From the cell containing the given text, extract its center point as [X, Y] coordinate. 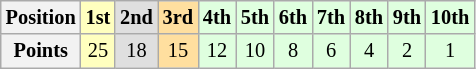
6th [293, 17]
7th [331, 17]
Points [41, 51]
5th [255, 17]
25 [98, 51]
8 [293, 51]
6 [331, 51]
8th [369, 17]
2 [407, 51]
4 [369, 51]
Position [41, 17]
2nd [136, 17]
18 [136, 51]
12 [217, 51]
10 [255, 51]
10th [450, 17]
3rd [178, 17]
4th [217, 17]
1st [98, 17]
15 [178, 51]
1 [450, 51]
9th [407, 17]
